Output the (x, y) coordinate of the center of the cell containing the given text.  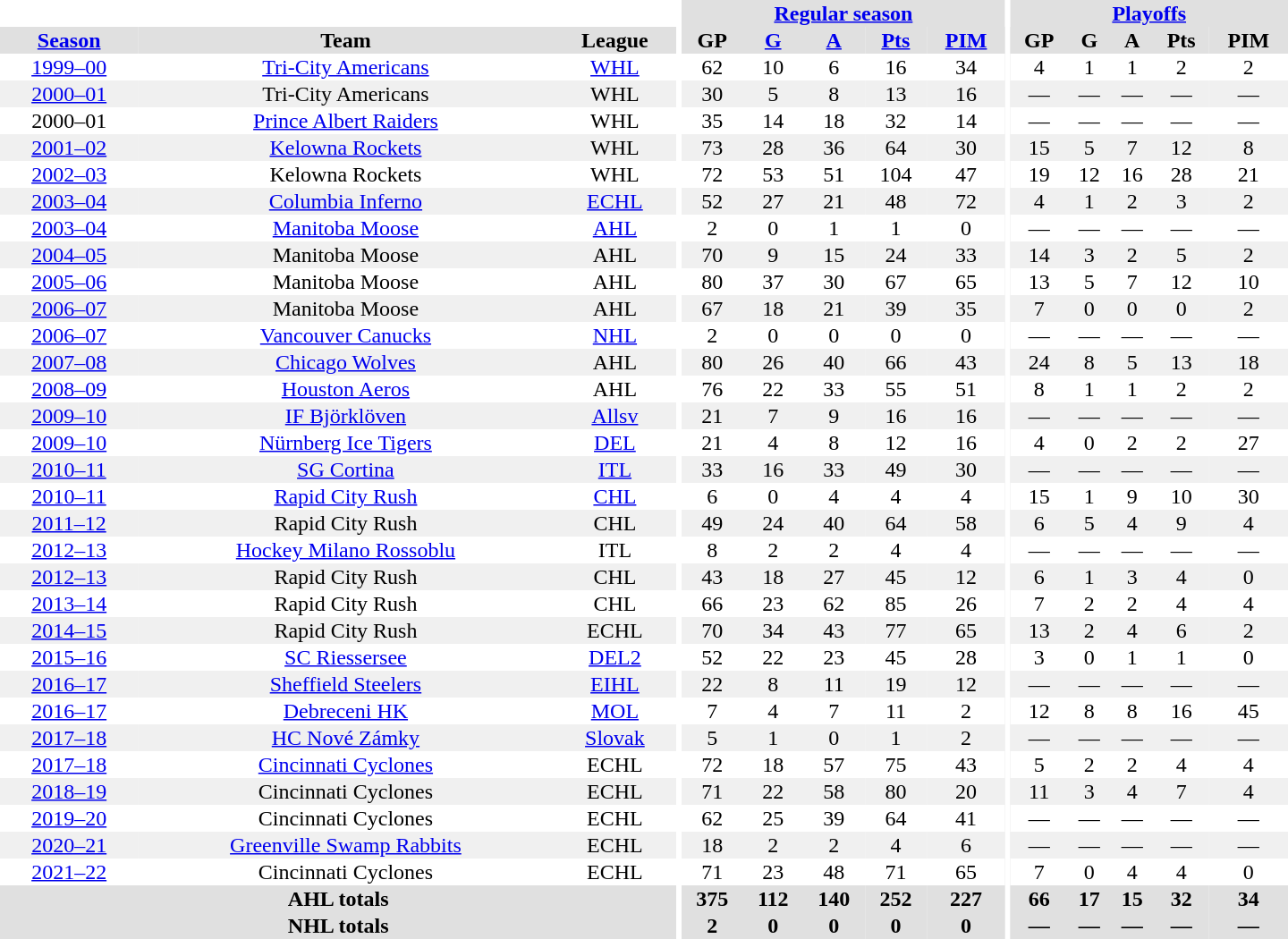
Season (69, 40)
41 (966, 818)
73 (712, 148)
76 (712, 389)
Sheffield Steelers (345, 684)
DEL2 (615, 657)
Regular season (844, 13)
2004–05 (69, 255)
MOL (615, 711)
20 (966, 791)
SG Cortina (345, 469)
75 (896, 765)
2015–16 (69, 657)
NHL (615, 335)
Chicago Wolves (345, 362)
AHL totals (338, 899)
Prince Albert Raiders (345, 121)
2011–12 (69, 523)
Allsv (615, 416)
2007–08 (69, 362)
NHL totals (338, 926)
85 (896, 604)
57 (834, 765)
Debreceni HK (345, 711)
Team (345, 40)
2021–22 (69, 872)
2008–09 (69, 389)
140 (834, 899)
2019–20 (69, 818)
Greenville Swamp Rabbits (345, 845)
55 (896, 389)
25 (773, 818)
2018–19 (69, 791)
2013–14 (69, 604)
Houston Aeros (345, 389)
Slovak (615, 738)
375 (712, 899)
League (615, 40)
2005–06 (69, 282)
EIHL (615, 684)
IF Björklöven (345, 416)
227 (966, 899)
Hockey Milano Rossoblu (345, 550)
2014–15 (69, 630)
Vancouver Canucks (345, 335)
77 (896, 630)
17 (1089, 899)
HC Nové Zámky (345, 738)
53 (773, 174)
37 (773, 282)
Playoffs (1148, 13)
2020–21 (69, 845)
SC Riessersee (345, 657)
47 (966, 174)
DEL (615, 443)
Columbia Inferno (345, 201)
2002–03 (69, 174)
1999–00 (69, 67)
2001–02 (69, 148)
252 (896, 899)
Nürnberg Ice Tigers (345, 443)
112 (773, 899)
36 (834, 148)
104 (896, 174)
